Pinpoint the cell where the given text exists, returning its [X, Y] midpoint coordinate. 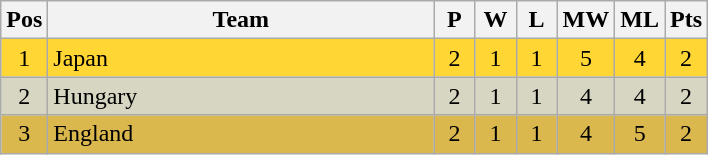
Japan [241, 58]
MW [586, 20]
L [536, 20]
W [496, 20]
ML [640, 20]
3 [24, 134]
P [454, 20]
Pts [686, 20]
England [241, 134]
Hungary [241, 96]
Team [241, 20]
Pos [24, 20]
